Identify which cell holds the provided text, then report its [x, y] central coordinate. 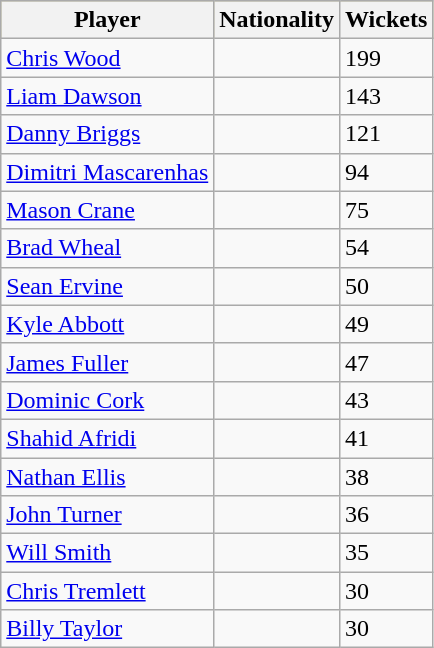
35 [386, 553]
54 [386, 248]
Will Smith [108, 553]
43 [386, 400]
Wickets [386, 20]
Nathan Ellis [108, 477]
38 [386, 477]
Dominic Cork [108, 400]
121 [386, 134]
Danny Briggs [108, 134]
Dimitri Mascarenhas [108, 172]
Nationality [277, 20]
Liam Dawson [108, 96]
Kyle Abbott [108, 324]
Brad Wheal [108, 248]
John Turner [108, 515]
Chris Wood [108, 58]
47 [386, 362]
41 [386, 438]
Shahid Afridi [108, 438]
94 [386, 172]
49 [386, 324]
Chris Tremlett [108, 591]
James Fuller [108, 362]
50 [386, 286]
Player [108, 20]
75 [386, 210]
199 [386, 58]
36 [386, 515]
Billy Taylor [108, 629]
Sean Ervine [108, 286]
Mason Crane [108, 210]
143 [386, 96]
